Search for the cell housing the specified text and yield its (x, y) center coordinate. 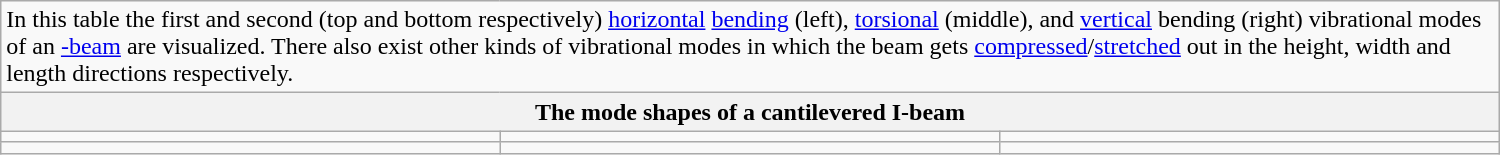
The mode shapes of a cantilevered I-beam (750, 112)
